Return the [x, y] coordinate for the center point of the cell that contains the specified text.  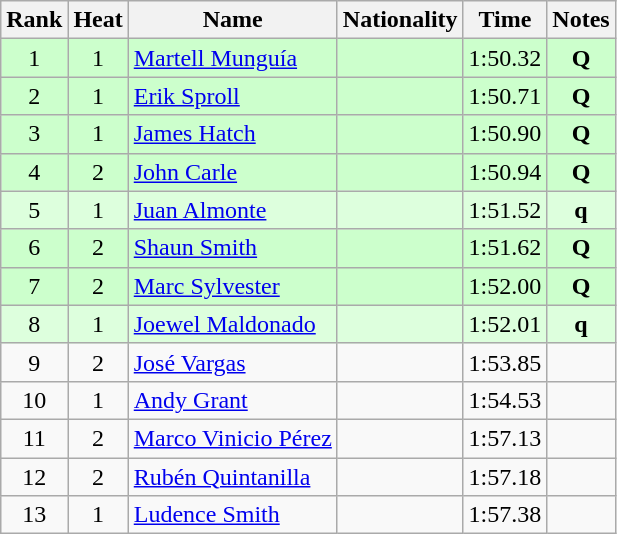
Shaun Smith [232, 248]
Andy Grant [232, 400]
1:57.38 [505, 515]
12 [34, 477]
Rank [34, 20]
9 [34, 362]
1:52.00 [505, 286]
13 [34, 515]
5 [34, 210]
1:53.85 [505, 362]
Rubén Quintanilla [232, 477]
1:57.13 [505, 438]
Ludence Smith [232, 515]
1:50.94 [505, 172]
Juan Almonte [232, 210]
Nationality [400, 20]
1:52.01 [505, 324]
10 [34, 400]
Name [232, 20]
1:50.90 [505, 134]
José Vargas [232, 362]
James Hatch [232, 134]
Marc Sylvester [232, 286]
Marco Vinicio Pérez [232, 438]
11 [34, 438]
Joewel Maldonado [232, 324]
1:54.53 [505, 400]
1:51.62 [505, 248]
John Carle [232, 172]
3 [34, 134]
Heat [98, 20]
8 [34, 324]
1:57.18 [505, 477]
Notes [581, 20]
1:51.52 [505, 210]
1:50.32 [505, 58]
Time [505, 20]
Martell Munguía [232, 58]
7 [34, 286]
1:50.71 [505, 96]
4 [34, 172]
6 [34, 248]
Erik Sproll [232, 96]
